Capture the cell that displays the provided text and extract its [X, Y] central coordinate. 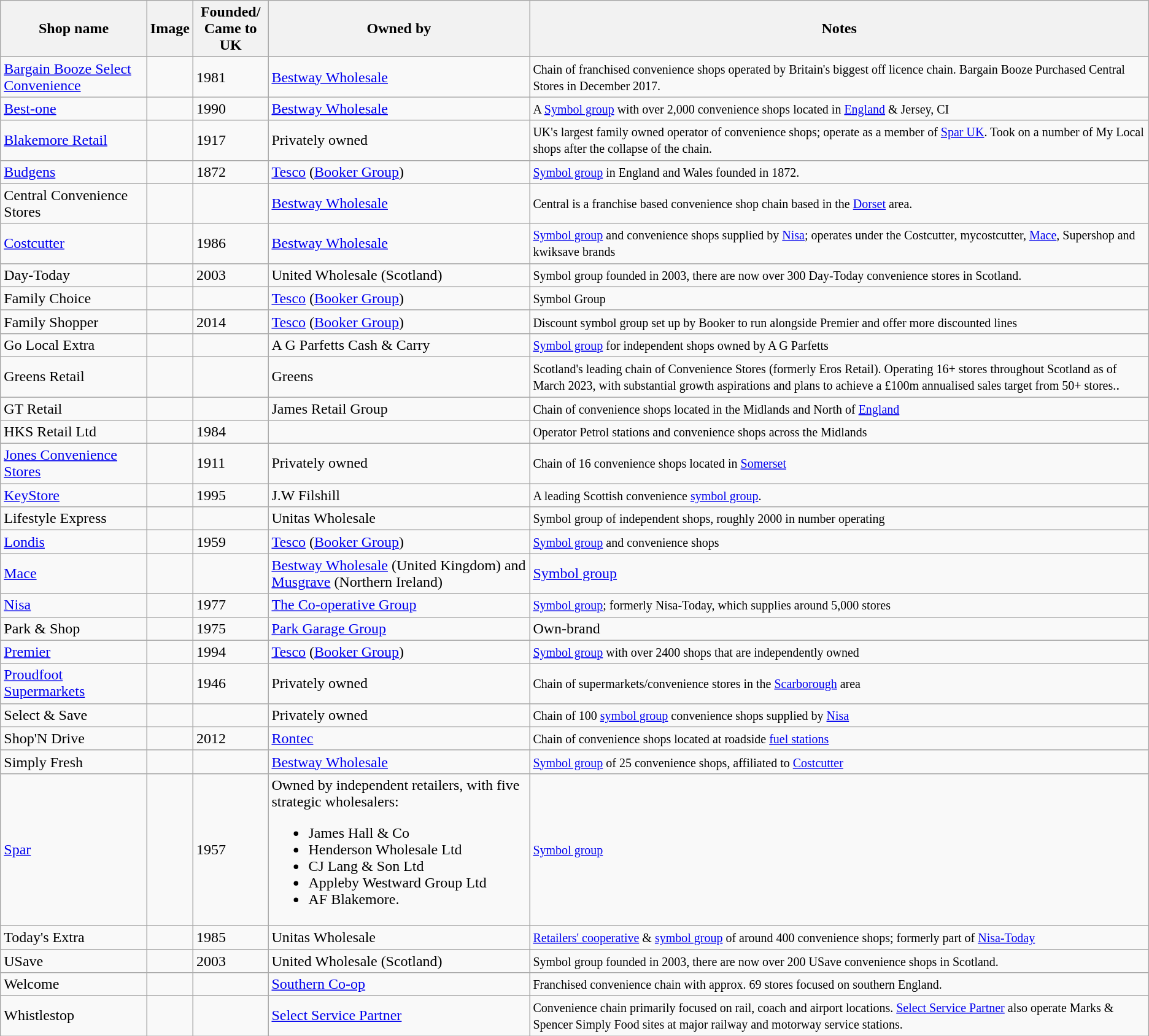
Symbol Group [839, 298]
1990 [231, 109]
Best-one [74, 109]
Symbol group in England and Wales founded in 1872. [839, 172]
Greens Retail [74, 377]
Today's Extra [74, 937]
Chain of convenience shops located in the Midlands and North of England [839, 408]
A Symbol group with over 2,000 convenience shops located in England & Jersey, CI [839, 109]
1946 [231, 684]
HKS Retail Ltd [74, 432]
Symbol group and convenience shops [839, 542]
Londis [74, 542]
Greens [399, 377]
1975 [231, 628]
Shop'N Drive [74, 738]
Premier [74, 652]
Retailers' cooperative & symbol group of around 400 convenience shops; formerly part of Nisa-Today [839, 937]
The Co-operative Group [399, 605]
Operator Petrol stations and convenience shops across the Midlands [839, 432]
1917 [231, 140]
1959 [231, 542]
Mace [74, 573]
Symbol group and convenience shops supplied by Nisa; operates under the Costcutter, mycostcutter, Mace, Supershop and kwiksave brands [839, 243]
1872 [231, 172]
Welcome [74, 984]
Bargain Booze Select Convenience [74, 77]
Discount symbol group set up by Booker to run alongside Premier and offer more discounted lines [839, 322]
Bestway Wholesale (United Kingdom) and Musgrave (Northern Ireland) [399, 573]
Southern Co-op [399, 984]
J.W Filshill [399, 495]
1994 [231, 652]
Central is a franchise based convenience shop chain based in the Dorset area. [839, 204]
Family Shopper [74, 322]
Go Local Extra [74, 345]
Symbol group for independent shops owned by A G Parfetts [839, 345]
1911 [231, 464]
Family Choice [74, 298]
1957 [231, 849]
Symbol group of 25 convenience shops, affiliated to Costcutter [839, 762]
Nisa [74, 605]
Symbol group with over 2400 shops that are independently owned [839, 652]
A G Parfetts Cash & Carry [399, 345]
Notes [839, 29]
1986 [231, 243]
Symbol group founded in 2003, there are now over 300 Day-Today convenience stores in Scotland. [839, 275]
Own-brand [839, 628]
Owned by [399, 29]
Costcutter [74, 243]
Founded/Came to UK [231, 29]
Image [169, 29]
Park & Shop [74, 628]
GT Retail [74, 408]
Chain of convenience shops located at roadside fuel stations [839, 738]
1981 [231, 77]
Simply Fresh [74, 762]
James Retail Group [399, 408]
Symbol group; formerly Nisa-Today, which supplies around 5,000 stores [839, 605]
1984 [231, 432]
Central Convenience Stores [74, 204]
Chain of supermarkets/convenience stores in the Scarborough area [839, 684]
Park Garage Group [399, 628]
A leading Scottish convenience symbol group. [839, 495]
Symbol group of independent shops, roughly 2000 in number operating [839, 519]
1995 [231, 495]
2012 [231, 738]
Blakemore Retail [74, 140]
Select & Save [74, 715]
Jones Convenience Stores [74, 464]
Select Service Partner [399, 1016]
Spar [74, 849]
Franchised convenience chain with approx. 69 stores focused on southern England. [839, 984]
USave [74, 961]
Chain of 16 convenience shops located in Somerset [839, 464]
Chain of 100 symbol group convenience shops supplied by Nisa [839, 715]
Shop name [74, 29]
Symbol group founded in 2003, there are now over 200 USave convenience shops in Scotland. [839, 961]
Rontec [399, 738]
1977 [231, 605]
1985 [231, 937]
Lifestyle Express [74, 519]
Chain of franchised convenience shops operated by Britain's biggest off licence chain. Bargain Booze Purchased Central Stores in December 2017. [839, 77]
Proudfoot Supermarkets [74, 684]
Budgens [74, 172]
KeyStore [74, 495]
2014 [231, 322]
Whistlestop [74, 1016]
Day-Today [74, 275]
